Provide the (x, y) coordinate of the cell's center where the given text is located.  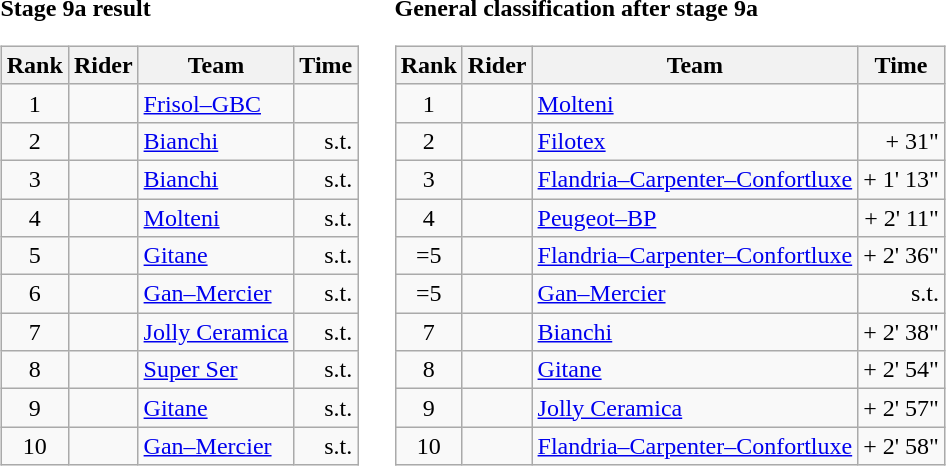
Filotex (695, 141)
+ 31" (902, 141)
Frisol–GBC (216, 103)
+ 1' 13" (902, 179)
+ 2' 54" (902, 370)
+ 2' 38" (902, 332)
5 (34, 256)
Super Ser (216, 370)
+ 2' 58" (902, 446)
+ 2' 57" (902, 408)
Peugeot–BP (695, 217)
+ 2' 36" (902, 256)
+ 2' 11" (902, 217)
6 (34, 294)
